Identify which cell holds the provided text, then report its (X, Y) central coordinate. 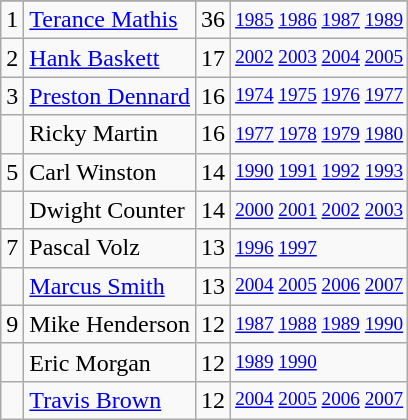
Carl Winston (110, 172)
1985 1986 1987 1989 (320, 20)
1990 1991 1992 1993 (320, 172)
Mike Henderson (110, 324)
Dwight Counter (110, 210)
36 (214, 20)
Travis Brown (110, 400)
1977 1978 1979 1980 (320, 134)
1987 1988 1989 1990 (320, 324)
Ricky Martin (110, 134)
9 (12, 324)
Eric Morgan (110, 362)
1996 1997 (320, 248)
1 (12, 20)
1989 1990 (320, 362)
2 (12, 58)
3 (12, 96)
2002 2003 2004 2005 (320, 58)
5 (12, 172)
7 (12, 248)
Preston Dennard (110, 96)
2000 2001 2002 2003 (320, 210)
Pascal Volz (110, 248)
Marcus Smith (110, 286)
1974 1975 1976 1977 (320, 96)
Terance Mathis (110, 20)
17 (214, 58)
Hank Baskett (110, 58)
